Extract the (x, y) coordinate from the center of the cell holding the provided text.  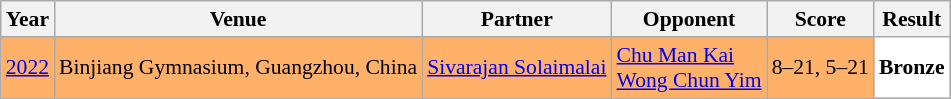
Bronze (912, 68)
Score (820, 19)
Binjiang Gymnasium, Guangzhou, China (238, 68)
Sivarajan Solaimalai (516, 68)
Year (28, 19)
Opponent (688, 19)
Chu Man Kai Wong Chun Yim (688, 68)
Result (912, 19)
8–21, 5–21 (820, 68)
Venue (238, 19)
2022 (28, 68)
Partner (516, 19)
